Find where the given text appears and provide that cell's center as [x, y] coordinate. 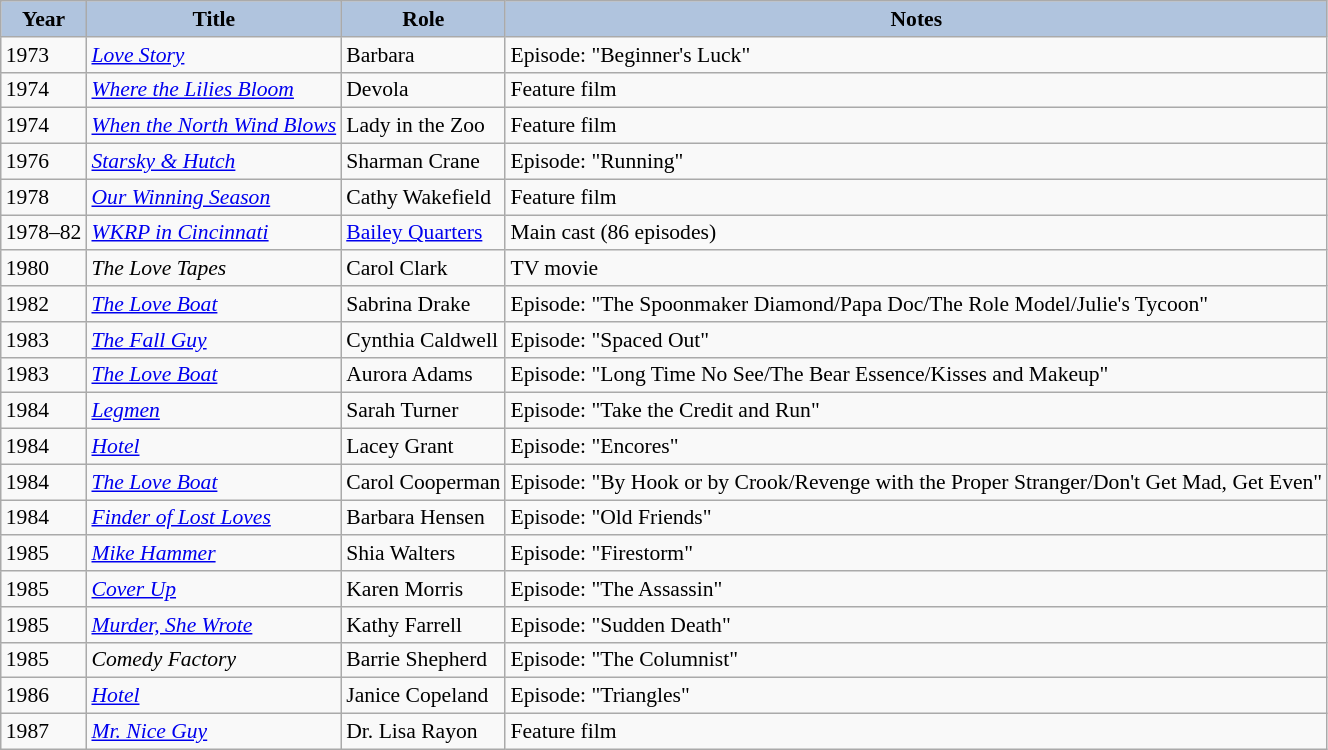
1982 [44, 304]
1978–82 [44, 233]
Mike Hammer [214, 554]
Role [423, 19]
Episode: "Running" [916, 162]
Episode: "Triangles" [916, 696]
Episode: "Encores" [916, 447]
Cynthia Caldwell [423, 340]
Barbara Hensen [423, 518]
Barrie Shepherd [423, 660]
Sharman Crane [423, 162]
Murder, She Wrote [214, 625]
1976 [44, 162]
Shia Walters [423, 554]
Episode: "The Columnist" [916, 660]
Sarah Turner [423, 411]
Kathy Farrell [423, 625]
Episode: "Old Friends" [916, 518]
Episode: "Beginner's Luck" [916, 55]
1973 [44, 55]
1978 [44, 197]
Lady in the Zoo [423, 126]
Aurora Adams [423, 375]
Mr. Nice Guy [214, 732]
TV movie [916, 269]
Finder of Lost Loves [214, 518]
Lacey Grant [423, 447]
Starsky & Hutch [214, 162]
Karen Morris [423, 589]
Carol Clark [423, 269]
Episode: "Firestorm" [916, 554]
Episode: "Take the Credit and Run" [916, 411]
Dr. Lisa Rayon [423, 732]
Main cast (86 episodes) [916, 233]
Episode: "Spaced Out" [916, 340]
Bailey Quarters [423, 233]
1987 [44, 732]
1986 [44, 696]
Janice Copeland [423, 696]
The Love Tapes [214, 269]
When the North Wind Blows [214, 126]
Barbara [423, 55]
Our Winning Season [214, 197]
Title [214, 19]
Episode: "The Spoonmaker Diamond/Papa Doc/The Role Model/Julie's Tycoon" [916, 304]
Episode: "Sudden Death" [916, 625]
Episode: "By Hook or by Crook/Revenge with the Proper Stranger/Don't Get Mad, Get Even" [916, 482]
Comedy Factory [214, 660]
WKRP in Cincinnati [214, 233]
Year [44, 19]
Love Story [214, 55]
Sabrina Drake [423, 304]
1980 [44, 269]
Cover Up [214, 589]
Episode: "The Assassin" [916, 589]
The Fall Guy [214, 340]
Legmen [214, 411]
Devola [423, 90]
Where the Lilies Bloom [214, 90]
Cathy Wakefield [423, 197]
Episode: "Long Time No See/The Bear Essence/Kisses and Makeup" [916, 375]
Carol Cooperman [423, 482]
Notes [916, 19]
